Pinpoint the cell where the given text exists, returning its [x, y] midpoint coordinate. 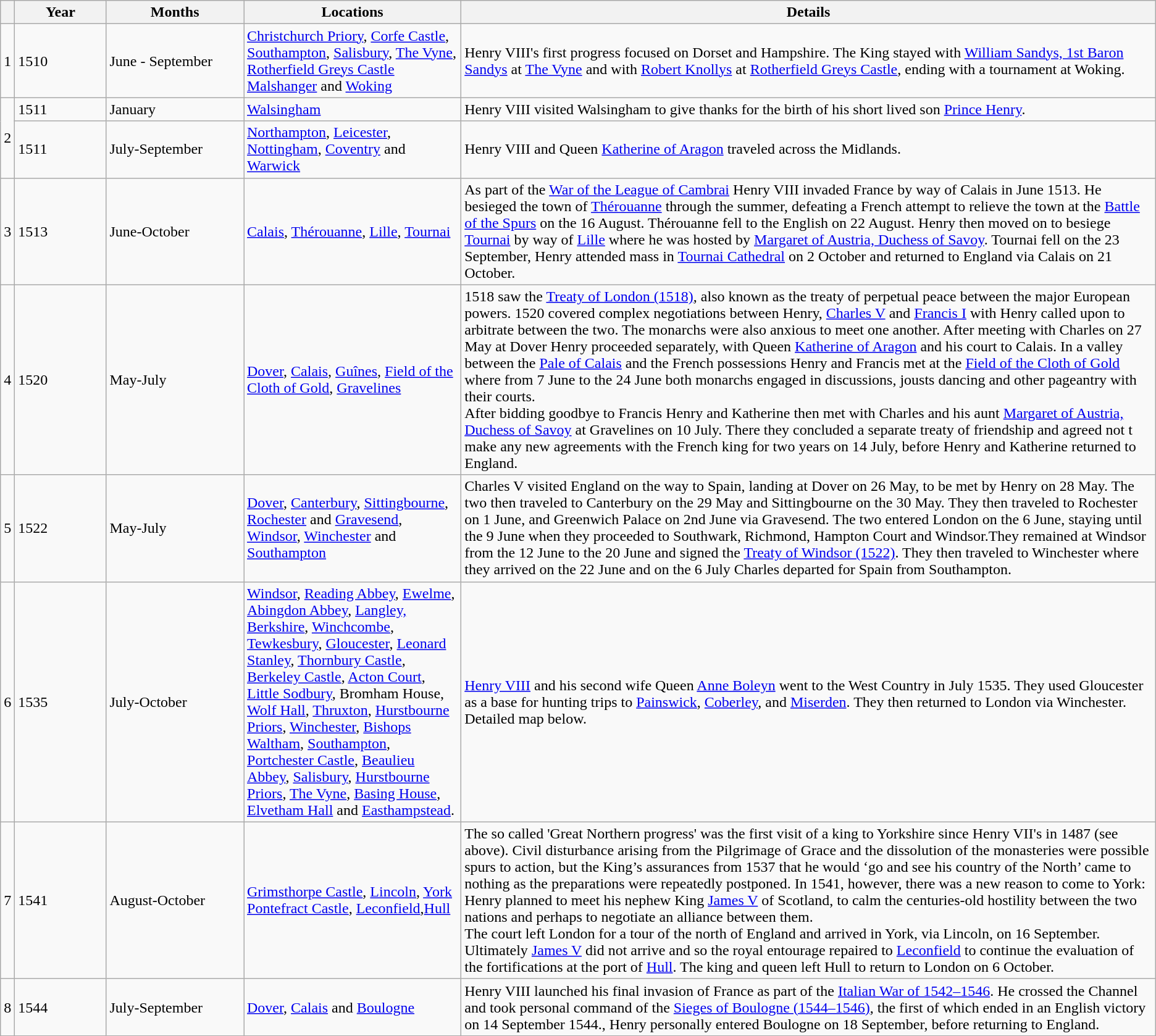
1510 [61, 61]
Henry VIII and Queen Katherine of Aragon traveled across the Midlands. [809, 149]
1544 [61, 1007]
Months [175, 12]
Christchurch Priory, Corfe Castle, Southampton, Salisbury, The Vyne, Rotherfield Greys Castle Malshanger and Woking [352, 61]
6 [7, 701]
June - September [175, 61]
1522 [61, 528]
1541 [61, 900]
Dover, Canterbury, Sittingbourne, Rochester and Gravesend, Windsor, Winchester and Southampton [352, 528]
Henry VIII visited Walsingham to give thanks for the birth of his short lived son Prince Henry. [809, 109]
July-October [175, 701]
Details [809, 12]
August-October [175, 900]
4 [7, 380]
1 [7, 61]
1520 [61, 380]
Calais, Thérouanne, Lille, Tournai [352, 231]
Dover, Calais, Guînes, Field of the Cloth of Gold, Gravelines [352, 380]
Locations [352, 12]
1535 [61, 701]
1513 [61, 231]
8 [7, 1007]
Northampton, Leicester, Nottingham, Coventry and Warwick [352, 149]
7 [7, 900]
5 [7, 528]
3 [7, 231]
Walsingham [352, 109]
Dover, Calais and Boulogne [352, 1007]
2 [7, 138]
January [175, 109]
Year [61, 12]
Grimsthorpe Castle, Lincoln, York Pontefract Castle, Leconfield,Hull [352, 900]
June-October [175, 231]
